Extract the (x, y) coordinate from the center of the cell holding the provided text.  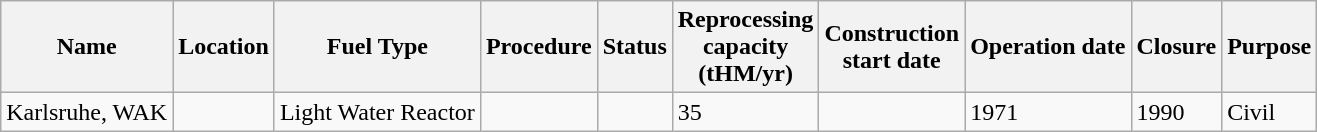
Constructionstart date (892, 47)
35 (746, 112)
Reprocessingcapacity (tHM/yr) (746, 47)
Karlsruhe, WAK (87, 112)
1971 (1048, 112)
Status (634, 47)
Closure (1176, 47)
Fuel Type (377, 47)
Purpose (1270, 47)
Light Water Reactor (377, 112)
Location (224, 47)
Procedure (538, 47)
Operation date (1048, 47)
Name (87, 47)
1990 (1176, 112)
Civil (1270, 112)
